Provide the (x, y) coordinate of the cell's center where the given text is located.  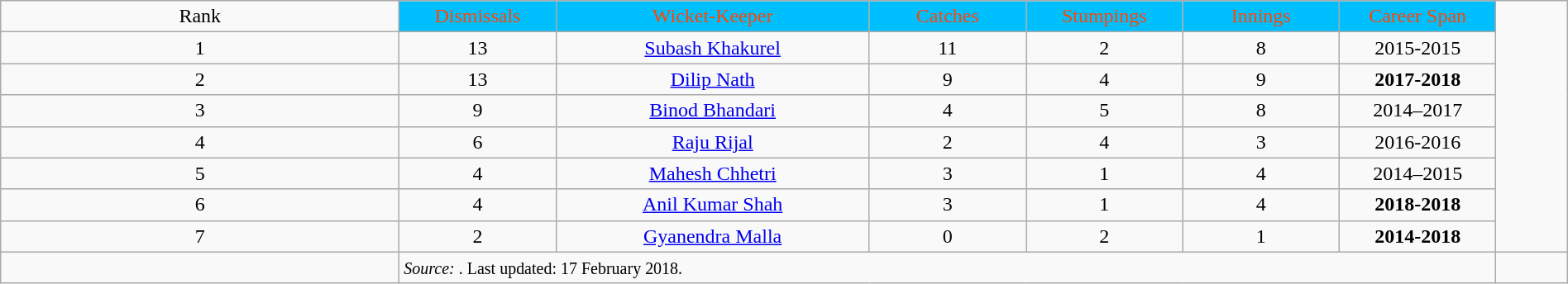
Wicket-Keeper (713, 17)
2014–2015 (1417, 173)
Stumpings (1105, 17)
Dismissals (478, 17)
7 (200, 236)
Catches (948, 17)
Source: . Last updated: 17 February 2018. (948, 267)
Binod Bhandari (713, 111)
2017-2018 (1417, 79)
Career Span (1417, 17)
2015-2015 (1417, 48)
0 (948, 236)
Rank (200, 17)
Anil Kumar Shah (713, 205)
Subash Khakurel (713, 48)
Gyanendra Malla (713, 236)
Mahesh Chhetri (713, 173)
Innings (1260, 17)
2016-2016 (1417, 142)
2018-2018 (1417, 205)
2014–2017 (1417, 111)
2014-2018 (1417, 236)
Dilip Nath (713, 79)
11 (948, 48)
Raju Rijal (713, 142)
